Locate the cell with the specified text and output its [X, Y] center coordinate. 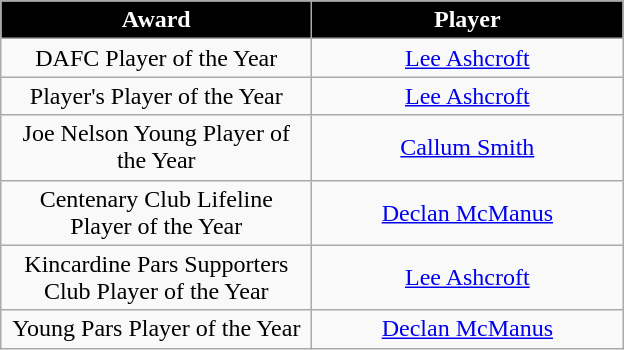
Joe Nelson Young Player of the Year [156, 148]
Young Pars Player of the Year [156, 329]
Centenary Club Lifeline Player of the Year [156, 212]
Callum Smith [468, 148]
Player [468, 20]
DAFC Player of the Year [156, 58]
Player's Player of the Year [156, 96]
Kincardine Pars Supporters Club Player of the Year [156, 278]
Award [156, 20]
